Output the (X, Y) coordinate of the center of the cell containing the given text.  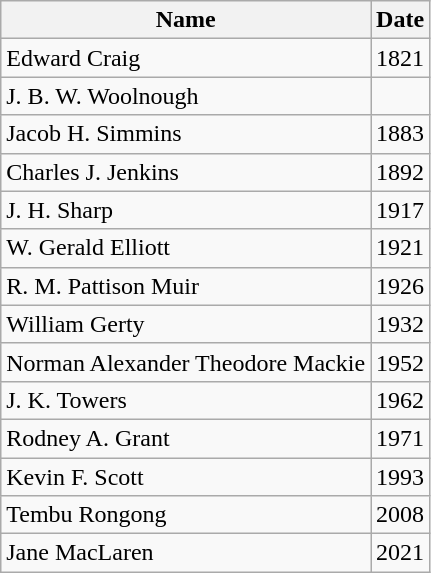
Date (400, 20)
J. B. W. Woolnough (186, 96)
1892 (400, 172)
J. H. Sharp (186, 210)
Name (186, 20)
1921 (400, 248)
Charles J. Jenkins (186, 172)
1971 (400, 438)
1917 (400, 210)
1821 (400, 58)
2008 (400, 515)
Norman Alexander Theodore Mackie (186, 362)
Jane MacLaren (186, 553)
J. K. Towers (186, 400)
Edward Craig (186, 58)
Jacob H. Simmins (186, 134)
1962 (400, 400)
1926 (400, 286)
R. M. Pattison Muir (186, 286)
2021 (400, 553)
Kevin F. Scott (186, 477)
1932 (400, 324)
1883 (400, 134)
Tembu Rongong (186, 515)
1952 (400, 362)
W. Gerald Elliott (186, 248)
Rodney A. Grant (186, 438)
1993 (400, 477)
William Gerty (186, 324)
